Provide the [x, y] coordinate of the cell's center where the given text is located.  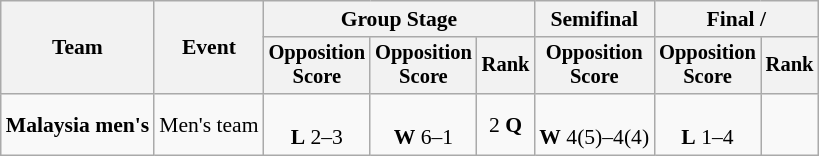
L 1–4 [708, 124]
Group Stage [400, 19]
Men's team [208, 124]
L 2–3 [318, 124]
Team [78, 48]
W 4(5)–4(4) [594, 124]
W 6–1 [424, 124]
Malaysia men's [78, 124]
2 Q [506, 124]
Event [208, 48]
Semifinal [594, 19]
Final / [736, 19]
